Output the [x, y] coordinate of the center of the cell containing the given text.  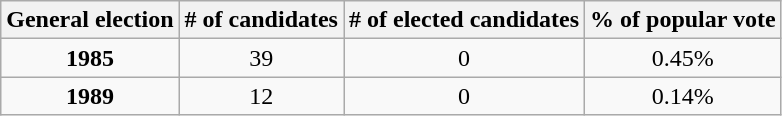
# of candidates [261, 20]
1989 [90, 96]
39 [261, 58]
General election [90, 20]
12 [261, 96]
0.45% [684, 58]
% of popular vote [684, 20]
# of elected candidates [464, 20]
0.14% [684, 96]
1985 [90, 58]
